Pinpoint the cell where the given text exists, returning its (X, Y) midpoint coordinate. 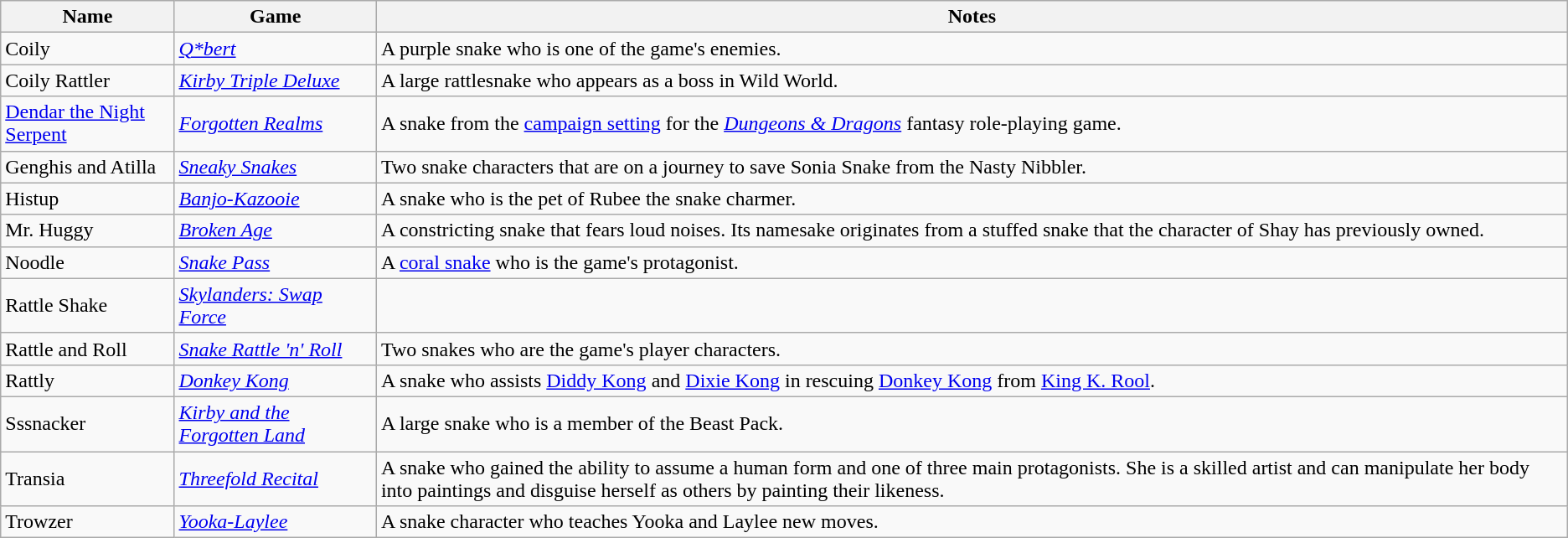
Transia (87, 478)
Coily Rattler (87, 80)
A snake who is the pet of Rubee the snake charmer. (972, 199)
Coily (87, 49)
Dendar the Night Serpent (87, 124)
Donkey Kong (275, 380)
Yooka-Laylee (275, 522)
A large rattlesnake who appears as a boss in Wild World. (972, 80)
Mr. Huggy (87, 230)
Rattle Shake (87, 305)
Rattly (87, 380)
A snake character who teaches Yooka and Laylee new moves. (972, 522)
A large snake who is a member of the Beast Pack. (972, 424)
Sssnacker (87, 424)
Kirby and the Forgotten Land (275, 424)
Name (87, 17)
Snake Rattle 'n' Roll (275, 349)
Rattle and Roll (87, 349)
Histup (87, 199)
Kirby Triple Deluxe (275, 80)
Notes (972, 17)
Two snake characters that are on a journey to save Sonia Snake from the Nasty Nibbler. (972, 167)
Banjo-Kazooie (275, 199)
Snake Pass (275, 262)
Skylanders: Swap Force (275, 305)
A purple snake who is one of the game's enemies. (972, 49)
Sneaky Snakes (275, 167)
A constricting snake that fears loud noises. Its namesake originates from a stuffed snake that the character of Shay has previously owned. (972, 230)
Broken Age (275, 230)
A snake from the campaign setting for the Dungeons & Dragons fantasy role-playing game. (972, 124)
Trowzer (87, 522)
Q*bert (275, 49)
Game (275, 17)
Genghis and Atilla (87, 167)
A coral snake who is the game's protagonist. (972, 262)
A snake who assists Diddy Kong and Dixie Kong in rescuing Donkey Kong from King K. Rool. (972, 380)
Threefold Recital (275, 478)
Two snakes who are the game's player characters. (972, 349)
Noodle (87, 262)
Forgotten Realms (275, 124)
